For the text-containing cell, return its midpoint in (x, y) coordinate format. 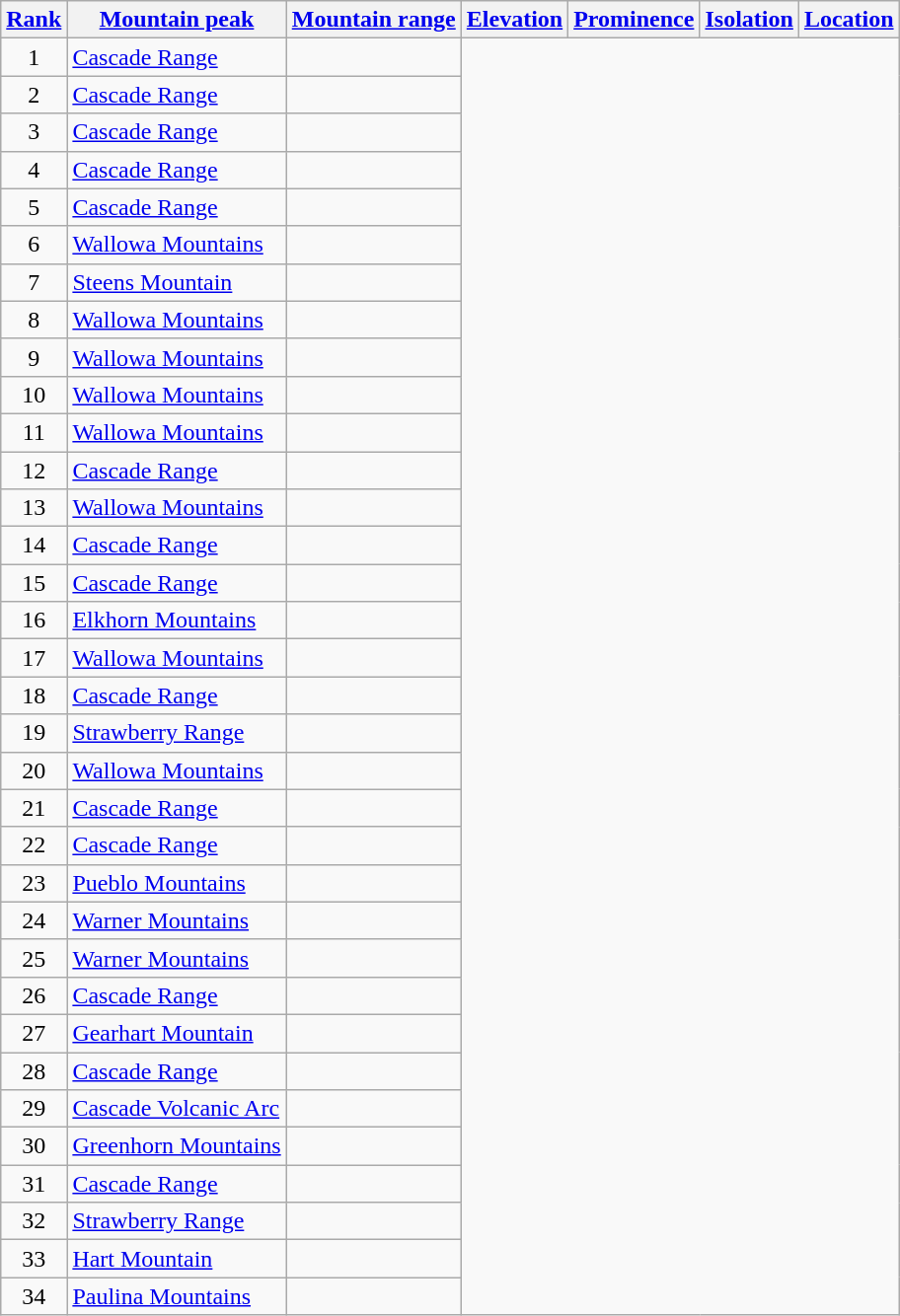
Hart Mountain (177, 1259)
4 (34, 170)
28 (34, 1070)
Elkhorn Mountains (177, 621)
32 (34, 1221)
Cascade Volcanic Arc (177, 1109)
14 (34, 546)
23 (34, 883)
18 (34, 695)
27 (34, 1033)
12 (34, 471)
Pueblo Mountains (177, 883)
1 (34, 57)
3 (34, 132)
Mountain range (373, 20)
Mountain peak (177, 20)
5 (34, 207)
17 (34, 658)
11 (34, 432)
33 (34, 1259)
Greenhorn Mountains (177, 1146)
Isolation (749, 20)
Prominence (634, 20)
Steens Mountain (177, 282)
7 (34, 282)
2 (34, 95)
Rank (34, 20)
16 (34, 621)
Location (849, 20)
31 (34, 1184)
10 (34, 395)
26 (34, 995)
21 (34, 808)
24 (34, 920)
Elevation (514, 20)
13 (34, 508)
19 (34, 733)
15 (34, 583)
34 (34, 1296)
30 (34, 1146)
8 (34, 320)
29 (34, 1109)
9 (34, 357)
22 (34, 845)
25 (34, 958)
20 (34, 770)
Gearhart Mountain (177, 1033)
6 (34, 245)
Paulina Mountains (177, 1296)
